Pinpoint the cell where the given text exists, returning its (X, Y) midpoint coordinate. 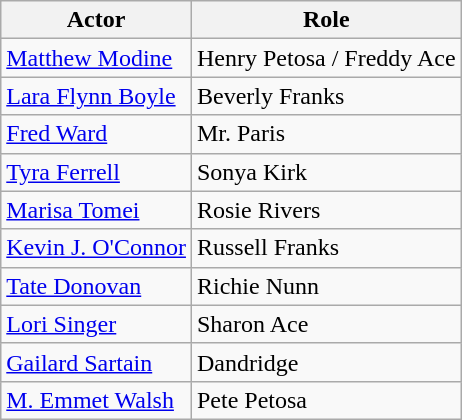
Henry Petosa / Freddy Ace (326, 58)
Dandridge (326, 362)
Fred Ward (96, 134)
Lori Singer (96, 324)
Role (326, 20)
Matthew Modine (96, 58)
Kevin J. O'Connor (96, 248)
M. Emmet Walsh (96, 400)
Beverly Franks (326, 96)
Rosie Rivers (326, 210)
Gailard Sartain (96, 362)
Sharon Ace (326, 324)
Pete Petosa (326, 400)
Sonya Kirk (326, 172)
Lara Flynn Boyle (96, 96)
Russell Franks (326, 248)
Marisa Tomei (96, 210)
Tyra Ferrell (96, 172)
Richie Nunn (326, 286)
Actor (96, 20)
Mr. Paris (326, 134)
Tate Donovan (96, 286)
